Extract the (X, Y) coordinate from the center of the cell holding the provided text.  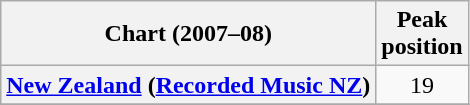
Chart (2007–08) (188, 34)
New Zealand (Recorded Music NZ) (188, 85)
19 (422, 85)
Peakposition (422, 34)
